Output the [x, y] coordinate of the center of the cell containing the given text.  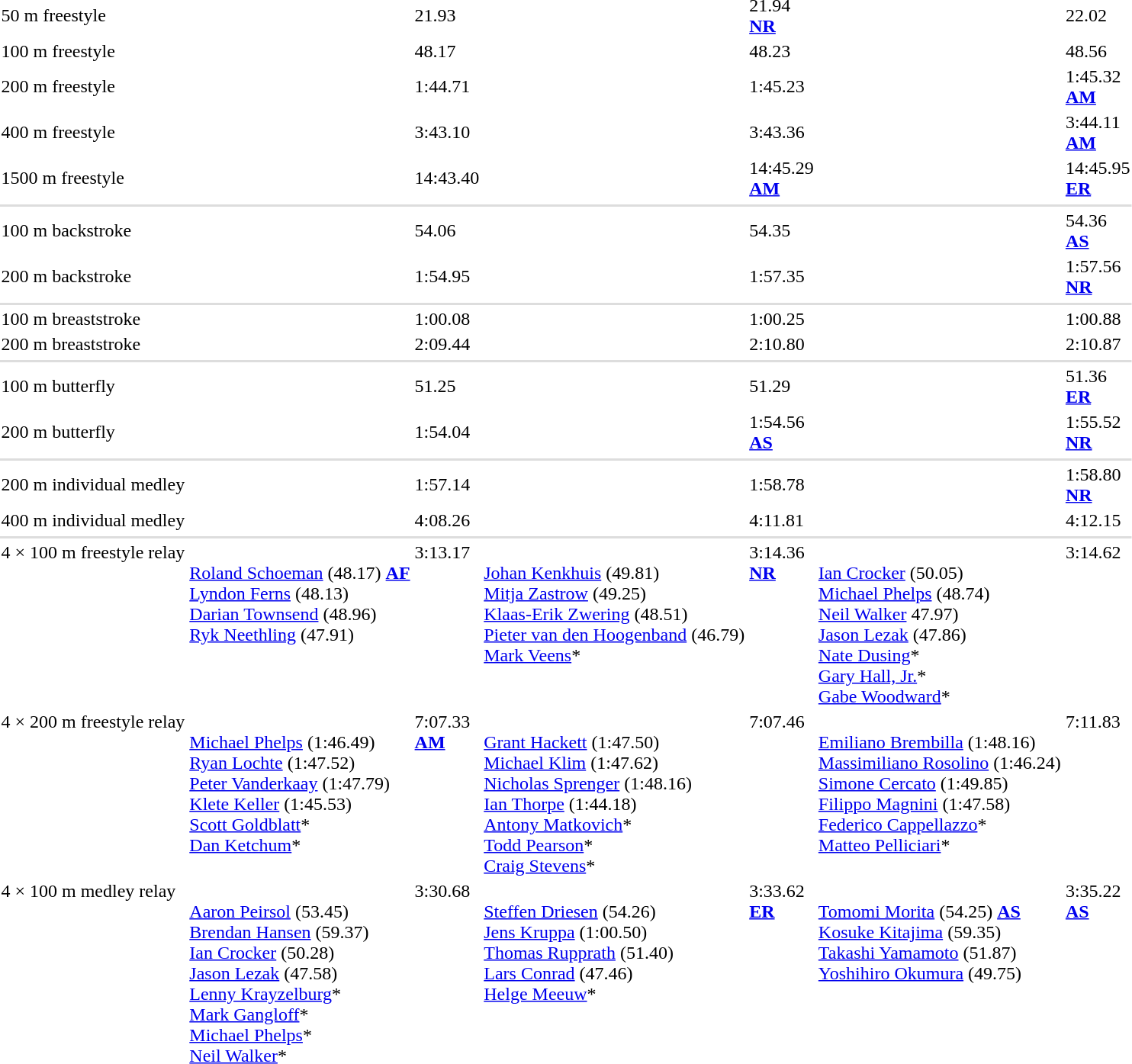
4:08.26 [447, 520]
2:10.80 [782, 344]
14:45.29AM [782, 178]
54.06 [447, 230]
4 × 100 m freestyle relay [93, 624]
48.56 [1098, 51]
7:11.83 [1098, 793]
2:09.44 [447, 344]
200 m individual medley [93, 485]
100 m breaststroke [93, 319]
7:07.46 [782, 793]
Johan Kenkhuis (49.81)Mitja Zastrow (49.25)Klaas-Erik Zwering (48.51)Pieter van den Hoogenband (46.79)Mark Veens* [615, 624]
1:57.35 [782, 276]
1:54.95 [447, 276]
48.23 [782, 51]
3:14.62 [1098, 624]
2:10.87 [1098, 344]
1:58.78 [782, 485]
3:14.36NR [782, 624]
100 m backstroke [93, 230]
54.35 [782, 230]
51.29 [782, 386]
1:00.25 [782, 319]
51.25 [447, 386]
54.36AS [1098, 230]
Roland Schoeman (48.17) AF Lyndon Ferns (48.13)Darian Townsend (48.96)Ryk Neethling (47.91) [300, 624]
200 m freestyle [93, 87]
1:57.14 [447, 485]
14:43.40 [447, 178]
1:45.23 [782, 87]
100 m freestyle [93, 51]
1:55.52NR [1098, 432]
4 × 200 m freestyle relay [93, 793]
200 m breaststroke [93, 344]
1:45.32AM [1098, 87]
1:54.04 [447, 432]
200 m butterfly [93, 432]
200 m backstroke [93, 276]
Michael Phelps (1:46.49)Ryan Lochte (1:47.52)Peter Vanderkaay (1:47.79)Klete Keller (1:45.53)Scott Goldblatt*Dan Ketchum* [300, 793]
4:11.81 [782, 520]
1:57.56NR [1098, 276]
3:13.17 [447, 624]
3:43.10 [447, 133]
1:44.71 [447, 87]
51.36ER [1098, 386]
7:07.33AM [447, 793]
3:43.36 [782, 133]
Grant Hackett (1:47.50)Michael Klim (1:47.62)Nicholas Sprenger (1:48.16)Ian Thorpe (1:44.18)Antony Matkovich*Todd Pearson*Craig Stevens* [615, 793]
Emiliano Brembilla (1:48.16)Massimiliano Rosolino (1:46.24)Simone Cercato (1:49.85)Filippo Magnini (1:47.58)Federico Cappellazzo*Matteo Pelliciari* [940, 793]
1:54.56AS [782, 432]
400 m freestyle [93, 133]
1:00.08 [447, 319]
1500 m freestyle [93, 178]
Ian Crocker (50.05)Michael Phelps (48.74)Neil Walker 47.97)Jason Lezak (47.86)Nate Dusing*Gary Hall, Jr.*Gabe Woodward* [940, 624]
3:44.11AM [1098, 133]
400 m individual medley [93, 520]
14:45.95ER [1098, 178]
1:58.80NR [1098, 485]
4:12.15 [1098, 520]
48.17 [447, 51]
1:00.88 [1098, 319]
100 m butterfly [93, 386]
